Search for the cell housing the specified text and yield its (X, Y) center coordinate. 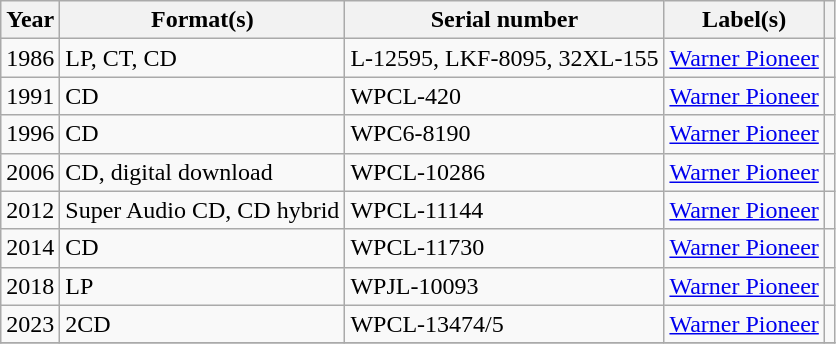
WPCL-10286 (504, 172)
WPCL-420 (504, 96)
WPCL-11144 (504, 210)
2006 (30, 172)
Year (30, 20)
LP (202, 286)
WPJL-10093 (504, 286)
Super Audio CD, CD hybrid (202, 210)
2012 (30, 210)
LP, CT, CD (202, 58)
1991 (30, 96)
1996 (30, 134)
CD, digital download (202, 172)
2023 (30, 324)
1986 (30, 58)
Serial number (504, 20)
Label(s) (744, 20)
2018 (30, 286)
WPCL-13474/5 (504, 324)
2CD (202, 324)
Format(s) (202, 20)
WPC6-8190 (504, 134)
L-12595, LKF-8095, 32XL-155 (504, 58)
2014 (30, 248)
WPCL-11730 (504, 248)
